Determine the [x, y] coordinate at the center of the cell enclosing the given text.  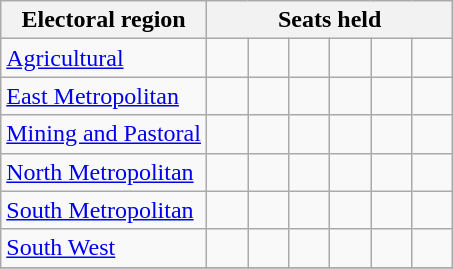
East Metropolitan [104, 96]
Agricultural [104, 58]
Electoral region [104, 20]
South West [104, 248]
South Metropolitan [104, 210]
North Metropolitan [104, 172]
Mining and Pastoral [104, 134]
Seats held [329, 20]
